Output the [x, y] coordinate of the center of the cell containing the given text.  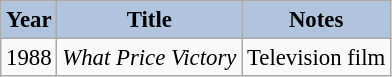
Notes [316, 20]
1988 [29, 58]
Year [29, 20]
What Price Victory [150, 58]
Television film [316, 58]
Title [150, 20]
